Capture the cell that displays the provided text and extract its [x, y] central coordinate. 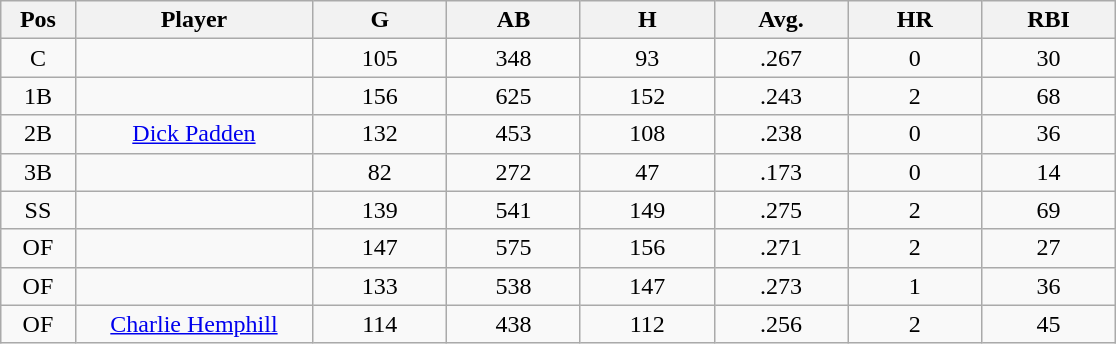
G [380, 20]
1B [38, 96]
82 [380, 172]
272 [514, 172]
93 [647, 58]
152 [647, 96]
.267 [781, 58]
47 [647, 172]
2B [38, 134]
.275 [781, 210]
Player [194, 20]
.271 [781, 248]
112 [647, 324]
.256 [781, 324]
.273 [781, 286]
541 [514, 210]
69 [1049, 210]
RBI [1049, 20]
149 [647, 210]
HR [915, 20]
.173 [781, 172]
105 [380, 58]
139 [380, 210]
.238 [781, 134]
1 [915, 286]
348 [514, 58]
45 [1049, 324]
453 [514, 134]
27 [1049, 248]
Charlie Hemphill [194, 324]
Pos [38, 20]
438 [514, 324]
30 [1049, 58]
Dick Padden [194, 134]
C [38, 58]
575 [514, 248]
108 [647, 134]
3B [38, 172]
114 [380, 324]
14 [1049, 172]
Avg. [781, 20]
538 [514, 286]
H [647, 20]
132 [380, 134]
625 [514, 96]
.243 [781, 96]
133 [380, 286]
AB [514, 20]
68 [1049, 96]
SS [38, 210]
